Locate the cell with the specified text and output its [X, Y] center coordinate. 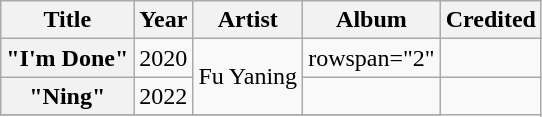
Artist [248, 20]
Title [68, 20]
"Ning" [68, 96]
Fu Yaning [248, 77]
"I'm Done" [68, 58]
2022 [164, 96]
2020 [164, 58]
Credited [490, 20]
Year [164, 20]
Album [372, 20]
rowspan="2" [372, 58]
